Extract the [x, y] coordinate from the center of the cell holding the provided text.  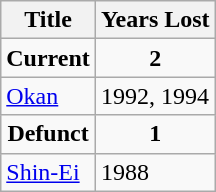
2 [155, 58]
Title [48, 20]
1992, 1994 [155, 96]
Shin-Ei [48, 172]
Okan [48, 96]
1 [155, 134]
1988 [155, 172]
Current [48, 58]
Years Lost [155, 20]
Defunct [48, 134]
